Locate the cell with the specified text and output its [X, Y] center coordinate. 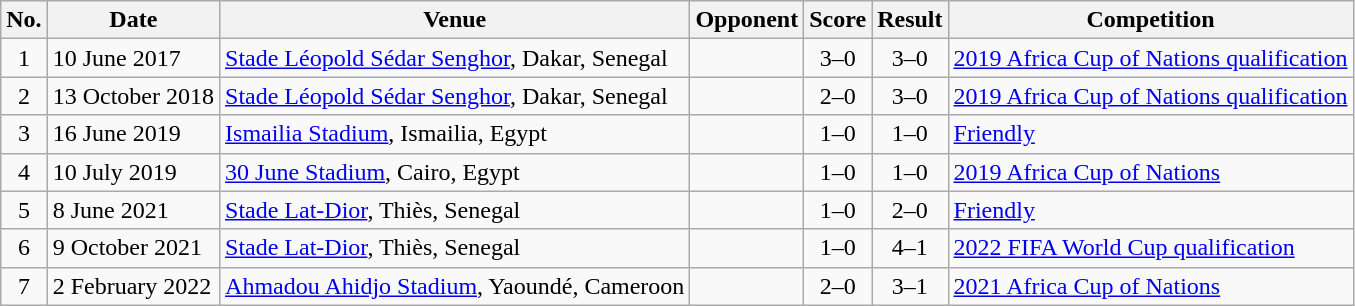
Venue [455, 20]
Result [910, 20]
6 [24, 248]
3–1 [910, 286]
Ahmadou Ahidjo Stadium, Yaoundé, Cameroon [455, 286]
3 [24, 134]
2019 Africa Cup of Nations [1150, 172]
Opponent [747, 20]
4 [24, 172]
2 [24, 96]
Score [838, 20]
10 June 2017 [133, 58]
2021 Africa Cup of Nations [1150, 286]
8 June 2021 [133, 210]
2 February 2022 [133, 286]
Competition [1150, 20]
1 [24, 58]
4–1 [910, 248]
7 [24, 286]
2022 FIFA World Cup qualification [1150, 248]
9 October 2021 [133, 248]
10 July 2019 [133, 172]
5 [24, 210]
30 June Stadium, Cairo, Egypt [455, 172]
Ismailia Stadium, Ismailia, Egypt [455, 134]
13 October 2018 [133, 96]
Date [133, 20]
No. [24, 20]
16 June 2019 [133, 134]
